Find where the given text appears and provide that cell's center as (X, Y) coordinate. 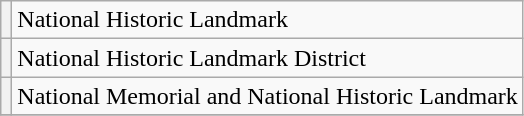
National Historic Landmark District (268, 58)
National Historic Landmark (268, 20)
National Memorial and National Historic Landmark (268, 96)
